Identify which cell holds the provided text, then report its [X, Y] central coordinate. 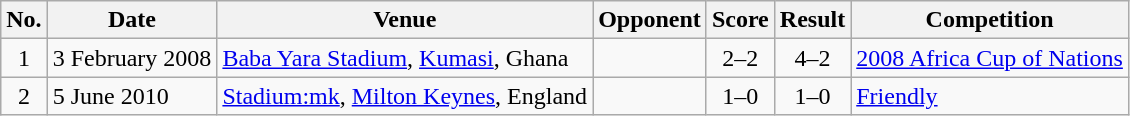
Date [132, 20]
2 [24, 96]
Friendly [990, 96]
3 February 2008 [132, 58]
No. [24, 20]
1 [24, 58]
4–2 [812, 58]
2–2 [740, 58]
Competition [990, 20]
Opponent [650, 20]
Result [812, 20]
2008 Africa Cup of Nations [990, 58]
5 June 2010 [132, 96]
Stadium:mk, Milton Keynes, England [405, 96]
Score [740, 20]
Baba Yara Stadium, Kumasi, Ghana [405, 58]
Venue [405, 20]
